Scan for the cell matching the given text and deliver its [X, Y] coordinate at center. 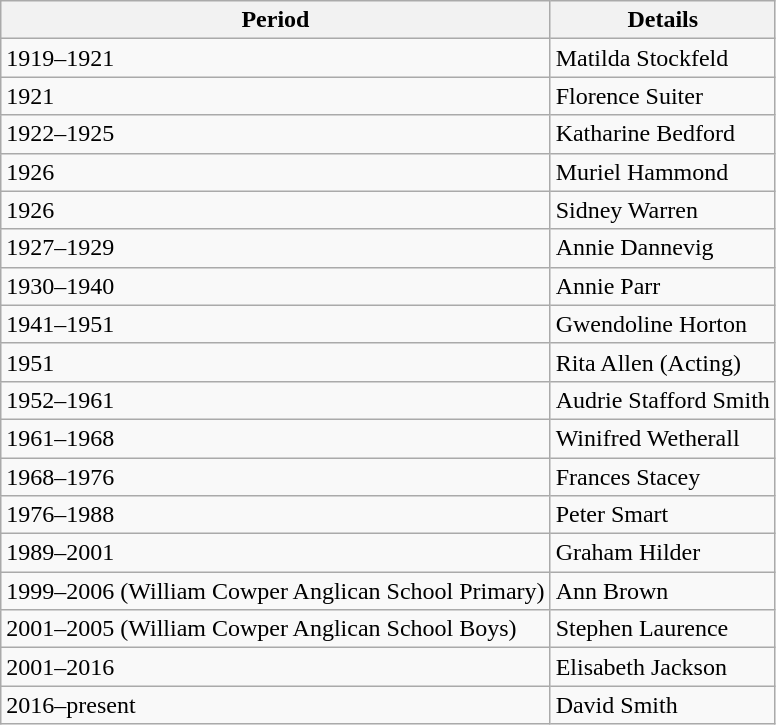
1927–1929 [276, 248]
1989–2001 [276, 553]
Annie Dannevig [662, 248]
Graham Hilder [662, 553]
2001–2005 (William Cowper Anglican School Boys) [276, 629]
Details [662, 20]
Katharine Bedford [662, 134]
Audrie Stafford Smith [662, 400]
1941–1951 [276, 324]
2001–2016 [276, 667]
Ann Brown [662, 591]
Winifred Wetherall [662, 438]
David Smith [662, 705]
1968–1976 [276, 477]
1999–2006 (William Cowper Anglican School Primary) [276, 591]
Elisabeth Jackson [662, 667]
2016–present [276, 705]
1961–1968 [276, 438]
Florence Suiter [662, 96]
1922–1925 [276, 134]
Rita Allen (Acting) [662, 362]
Matilda Stockfeld [662, 58]
1921 [276, 96]
1951 [276, 362]
Gwendoline Horton [662, 324]
Annie Parr [662, 286]
1919–1921 [276, 58]
Sidney Warren [662, 210]
Muriel Hammond [662, 172]
Frances Stacey [662, 477]
1952–1961 [276, 400]
1930–1940 [276, 286]
Peter Smart [662, 515]
Stephen Laurence [662, 629]
Period [276, 20]
1976–1988 [276, 515]
